Capture the cell that displays the provided text and extract its [X, Y] central coordinate. 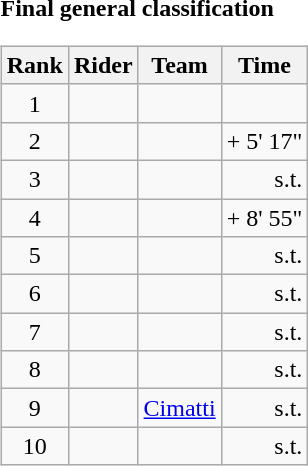
Team [180, 65]
Rider [103, 65]
1 [34, 103]
Rank [34, 65]
+ 5' 17" [264, 141]
4 [34, 217]
10 [34, 446]
Cimatti [180, 408]
9 [34, 408]
2 [34, 141]
Time [264, 65]
8 [34, 370]
6 [34, 294]
+ 8' 55" [264, 217]
7 [34, 332]
3 [34, 179]
5 [34, 256]
